Return the [X, Y] coordinate for the center point of the cell that contains the specified text.  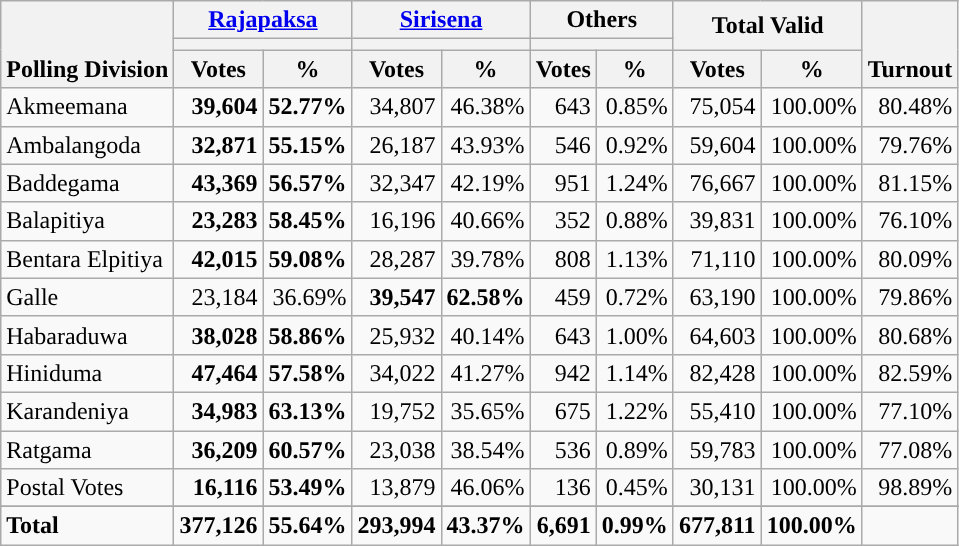
39,604 [218, 107]
23,038 [396, 449]
30,131 [717, 488]
80.48% [910, 107]
38,028 [218, 335]
Postal Votes [88, 488]
0.45% [634, 488]
32,871 [218, 145]
42.19% [486, 183]
75,054 [717, 107]
23,184 [218, 297]
62.58% [486, 297]
Ratgama [88, 449]
39,547 [396, 297]
36.69% [308, 297]
951 [563, 183]
46.38% [486, 107]
293,994 [396, 526]
546 [563, 145]
136 [563, 488]
41.27% [486, 373]
352 [563, 221]
43,369 [218, 183]
64,603 [717, 335]
35.65% [486, 411]
55.15% [308, 145]
Ambalangoda [88, 145]
63.13% [308, 411]
0.85% [634, 107]
81.15% [910, 183]
677,811 [717, 526]
6,691 [563, 526]
0.72% [634, 297]
26,187 [396, 145]
Akmeemana [88, 107]
16,196 [396, 221]
942 [563, 373]
76,667 [717, 183]
40.14% [486, 335]
377,126 [218, 526]
55,410 [717, 411]
0.99% [634, 526]
Bentara Elpitiya [88, 259]
80.09% [910, 259]
Rajapaksa [263, 20]
52.77% [308, 107]
Total [88, 526]
98.89% [910, 488]
39,831 [717, 221]
55.64% [308, 526]
808 [563, 259]
28,287 [396, 259]
36,209 [218, 449]
43.93% [486, 145]
79.76% [910, 145]
40.66% [486, 221]
59,783 [717, 449]
59,604 [717, 145]
25,932 [396, 335]
79.86% [910, 297]
59.08% [308, 259]
Turnout [910, 44]
82,428 [717, 373]
76.10% [910, 221]
Total Valid [768, 26]
0.89% [634, 449]
Polling Division [88, 44]
13,879 [396, 488]
Hiniduma [88, 373]
Sirisena [441, 20]
71,110 [717, 259]
77.10% [910, 411]
1.22% [634, 411]
1.14% [634, 373]
675 [563, 411]
1.00% [634, 335]
16,116 [218, 488]
19,752 [396, 411]
42,015 [218, 259]
34,022 [396, 373]
77.08% [910, 449]
459 [563, 297]
Others [602, 20]
32,347 [396, 183]
1.13% [634, 259]
Balapitiya [88, 221]
82.59% [910, 373]
56.57% [308, 183]
34,807 [396, 107]
53.49% [308, 488]
43.37% [486, 526]
63,190 [717, 297]
58.45% [308, 221]
Baddegama [88, 183]
23,283 [218, 221]
57.58% [308, 373]
0.88% [634, 221]
58.86% [308, 335]
Karandeniya [88, 411]
38.54% [486, 449]
39.78% [486, 259]
60.57% [308, 449]
1.24% [634, 183]
536 [563, 449]
0.92% [634, 145]
46.06% [486, 488]
80.68% [910, 335]
34,983 [218, 411]
47,464 [218, 373]
Galle [88, 297]
Habaraduwa [88, 335]
